Return the [X, Y] coordinate for the center point of the cell that contains the specified text.  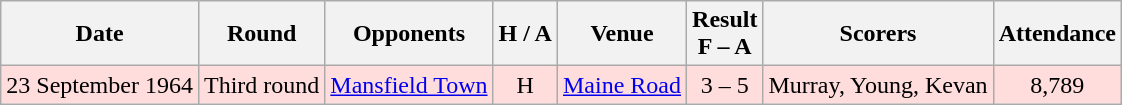
ResultF – A [725, 34]
3 – 5 [725, 85]
Murray, Young, Kevan [878, 85]
Date [100, 34]
23 September 1964 [100, 85]
H / A [525, 34]
Venue [622, 34]
Mansfield Town [409, 85]
Attendance [1057, 34]
8,789 [1057, 85]
Scorers [878, 34]
Round [261, 34]
Third round [261, 85]
Opponents [409, 34]
Maine Road [622, 85]
H [525, 85]
